Output the [x, y] coordinate of the center of the cell containing the given text.  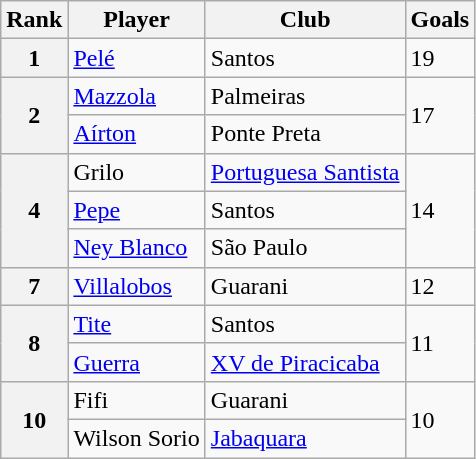
17 [440, 115]
Palmeiras [305, 96]
Pepe [136, 210]
Tite [136, 324]
Mazzola [136, 96]
2 [34, 115]
8 [34, 343]
Wilson Sorio [136, 438]
19 [440, 58]
Portuguesa Santista [305, 172]
Ponte Preta [305, 134]
14 [440, 210]
Villalobos [136, 286]
Grilo [136, 172]
Player [136, 20]
Club [305, 20]
Jabaquara [305, 438]
12 [440, 286]
4 [34, 210]
São Paulo [305, 248]
Guerra [136, 362]
Goals [440, 20]
Aírton [136, 134]
11 [440, 343]
Pelé [136, 58]
7 [34, 286]
1 [34, 58]
XV de Piracicaba [305, 362]
Ney Blanco [136, 248]
Fifi [136, 400]
Rank [34, 20]
